Return the (X, Y) coordinate for the center point of the cell that contains the specified text.  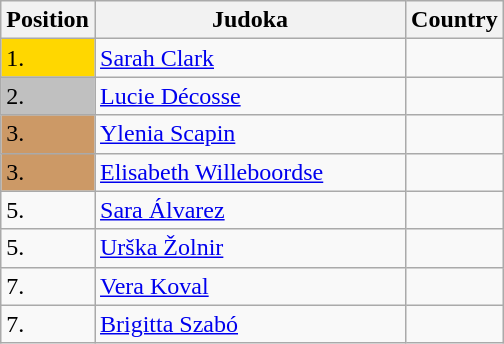
2. (48, 96)
Brigitta Szabó (250, 324)
Judoka (250, 20)
1. (48, 58)
Lucie Décosse (250, 96)
Sarah Clark (250, 58)
Vera Koval (250, 286)
Urška Žolnir (250, 248)
Country (455, 20)
Position (48, 20)
Elisabeth Willeboordse (250, 172)
Ylenia Scapin (250, 134)
Sara Álvarez (250, 210)
